Return the (x, y) coordinate for the center point of the cell that contains the specified text.  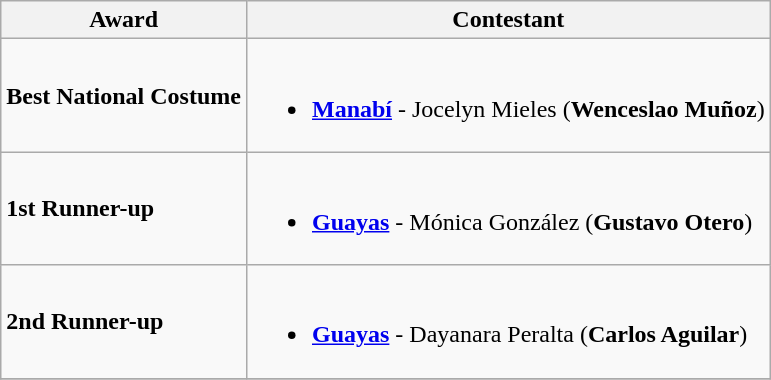
Guayas - Mónica González (Gustavo Otero) (508, 208)
Manabí - Jocelyn Mieles (Wenceslao Muñoz) (508, 96)
Contestant (508, 20)
2nd Runner-up (124, 322)
Best National Costume (124, 96)
Guayas - Dayanara Peralta (Carlos Aguilar) (508, 322)
Award (124, 20)
1st Runner-up (124, 208)
